For the text-containing cell, return its midpoint in [X, Y] coordinate format. 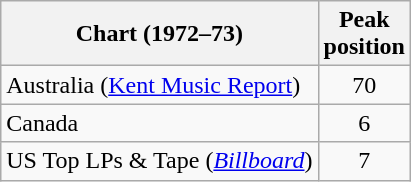
7 [364, 161]
70 [364, 85]
6 [364, 123]
US Top LPs & Tape (Billboard) [160, 161]
Canada [160, 123]
Australia (Kent Music Report) [160, 85]
Chart (1972–73) [160, 34]
Peak position [364, 34]
